Output the [x, y] coordinate of the center of the cell containing the given text.  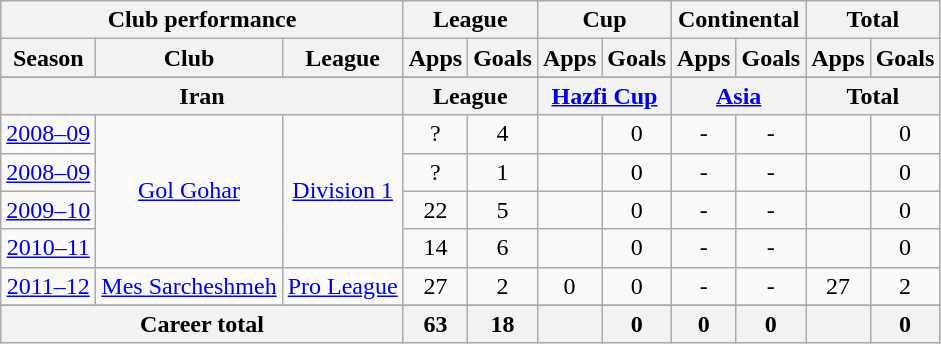
2011–12 [48, 286]
14 [435, 248]
Career total [202, 324]
Iran [202, 96]
Cup [604, 20]
Gol Gohar [189, 191]
18 [503, 324]
4 [503, 134]
Continental [739, 20]
Season [48, 58]
5 [503, 210]
Pro League [342, 286]
Division 1 [342, 191]
1 [503, 172]
2010–11 [48, 248]
Asia [739, 96]
Hazfi Cup [604, 96]
2009–10 [48, 210]
63 [435, 324]
22 [435, 210]
Mes Sarcheshmeh [189, 286]
Club [189, 58]
6 [503, 248]
Club performance [202, 20]
